Find where the given text appears and provide that cell's center as (x, y) coordinate. 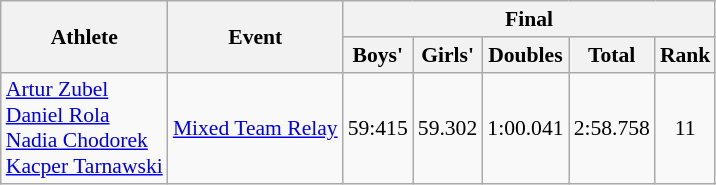
59.302 (448, 128)
Event (256, 36)
11 (686, 128)
Girls' (448, 55)
Doubles (525, 55)
Artur ZubelDaniel RolaNadia ChodorekKacper Tarnawski (84, 128)
59:415 (378, 128)
2:58.758 (612, 128)
1:00.041 (525, 128)
Boys' (378, 55)
Athlete (84, 36)
Final (530, 19)
Total (612, 55)
Rank (686, 55)
Mixed Team Relay (256, 128)
